From the cell containing the given text, extract its center point as [x, y] coordinate. 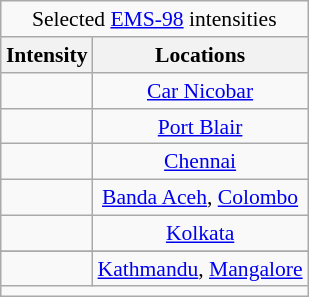
Kathmandu, Mangalore [200, 269]
Kolkata [200, 233]
Banda Aceh, Colombo [200, 197]
Selected EMS-98 intensities [154, 19]
Chennai [200, 162]
Car Nicobar [200, 91]
Locations [200, 55]
Port Blair [200, 126]
Intensity [47, 55]
